From the cell containing the given text, extract its center point as (x, y) coordinate. 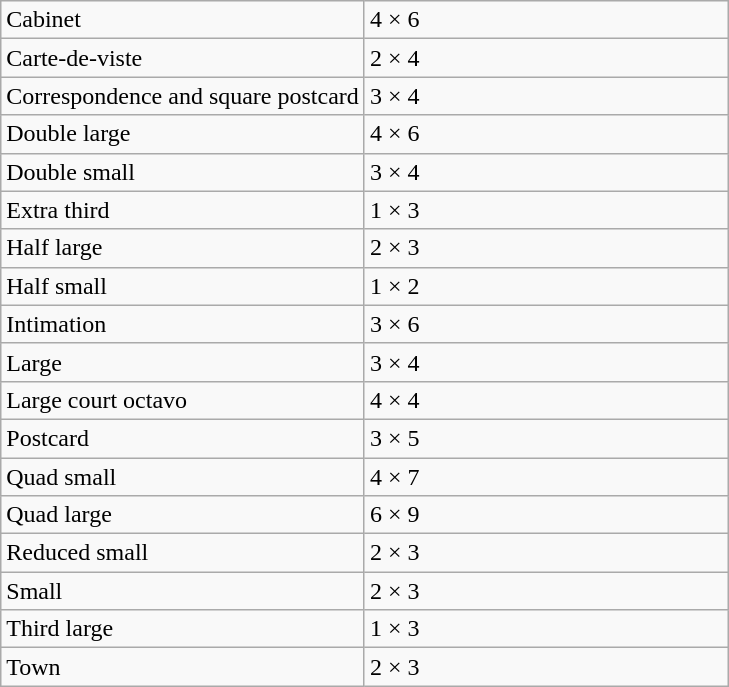
Quad large (183, 515)
6 × 9 (546, 515)
Correspondence and square postcard (183, 96)
Third large (183, 629)
Quad small (183, 477)
Small (183, 591)
3 × 6 (546, 324)
Intimation (183, 324)
Large court octavo (183, 400)
Half small (183, 286)
2 × 4 (546, 58)
Extra third (183, 210)
Cabinet (183, 20)
Town (183, 667)
Reduced small (183, 553)
1 × 2 (546, 286)
Double large (183, 134)
Large (183, 362)
Double small (183, 172)
Postcard (183, 438)
Half large (183, 248)
3 × 5 (546, 438)
4 × 7 (546, 477)
Carte‑de‑viste (183, 58)
4 × 4 (546, 400)
